Search for the cell housing the specified text and yield its [x, y] center coordinate. 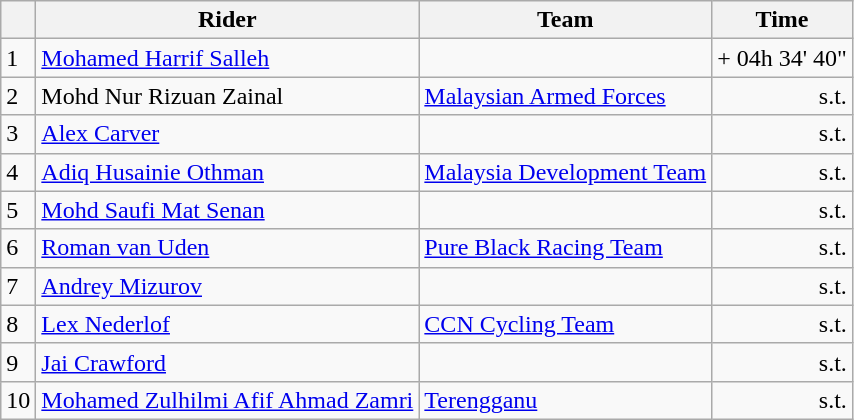
Mohamed Zulhilmi Afif Ahmad Zamri [228, 400]
Andrey Mizurov [228, 286]
4 [18, 172]
Malaysian Armed Forces [566, 96]
Terengganu [566, 400]
10 [18, 400]
Roman van Uden [228, 248]
Rider [228, 20]
+ 04h 34' 40" [782, 58]
7 [18, 286]
6 [18, 248]
2 [18, 96]
5 [18, 210]
Adiq Husainie Othman [228, 172]
8 [18, 324]
Pure Black Racing Team [566, 248]
9 [18, 362]
CCN Cycling Team [566, 324]
1 [18, 58]
Malaysia Development Team [566, 172]
Lex Nederlof [228, 324]
Mohd Nur Rizuan Zainal [228, 96]
Mohamed Harrif Salleh [228, 58]
3 [18, 134]
Mohd Saufi Mat Senan [228, 210]
Jai Crawford [228, 362]
Time [782, 20]
Team [566, 20]
Alex Carver [228, 134]
